Find where the given text appears and provide that cell's center as (x, y) coordinate. 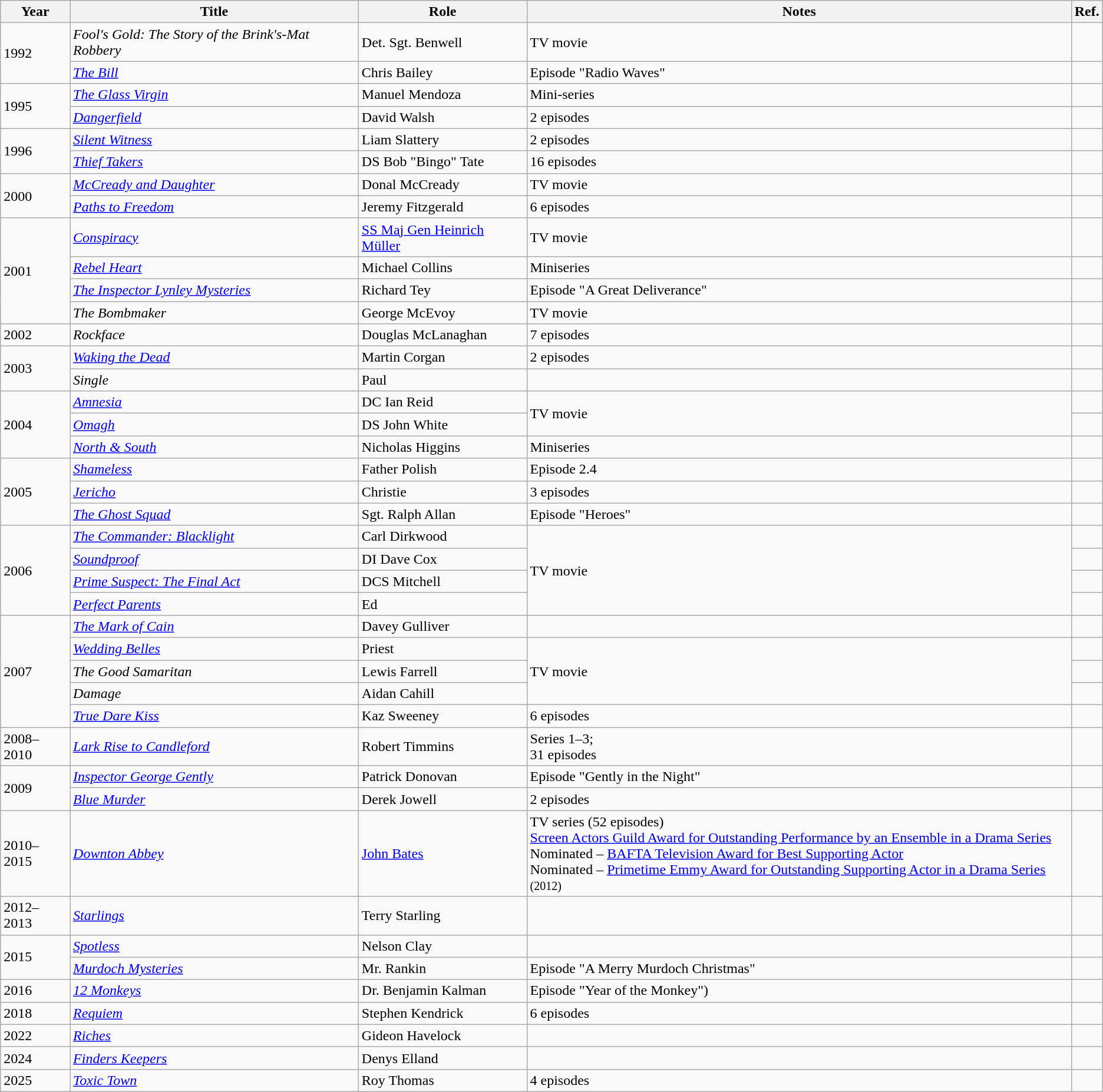
2010–2015 (35, 853)
Nelson Clay (442, 946)
The Good Samaritan (214, 671)
Patrick Donovan (442, 777)
2025 (35, 1080)
16 episodes (799, 162)
2015 (35, 957)
Priest (442, 648)
Shameless (214, 469)
John Bates (442, 853)
DC Ian Reid (442, 402)
Prime Suspect: The Final Act (214, 581)
Episode "A Merry Murdoch Christmas" (799, 968)
Wedding Belles (214, 648)
Kaz Sweeney (442, 716)
North & South (214, 447)
Role (442, 12)
Rebel Heart (214, 267)
Mini-series (799, 95)
1992 (35, 53)
Episode "A Great Deliverance" (799, 290)
Sgt. Ralph Allan (442, 514)
The Bombmaker (214, 313)
Paths to Freedom (214, 207)
Michael Collins (442, 267)
2016 (35, 991)
Fool's Gold: The Story of the Brink's-Mat Robbery (214, 42)
2007 (35, 671)
12 Monkeys (214, 991)
Episode 2.4 (799, 469)
Rockface (214, 335)
Derek Jowell (442, 799)
Amnesia (214, 402)
Damage (214, 694)
DS John White (442, 425)
2022 (35, 1035)
DS Bob "Bingo" Tate (442, 162)
Donal McCready (442, 184)
Episode "Year of the Monkey") (799, 991)
Year (35, 12)
1996 (35, 151)
Richard Tey (442, 290)
Series 1–3;31 episodes (799, 747)
Lark Rise to Candleford (214, 747)
Single (214, 380)
True Dare Kiss (214, 716)
Carl Dirkwood (442, 537)
Finders Keepers (214, 1058)
2000 (35, 196)
Det. Sgt. Benwell (442, 42)
Gideon Havelock (442, 1035)
Douglas McLanaghan (442, 335)
Martin Corgan (442, 358)
Chris Bailey (442, 72)
Silent Witness (214, 140)
2009 (35, 788)
Spotless (214, 946)
3 episodes (799, 492)
The Inspector Lynley Mysteries (214, 290)
Episode "Heroes" (799, 514)
Ed (442, 604)
2002 (35, 335)
4 episodes (799, 1080)
2003 (35, 369)
Downton Abbey (214, 853)
Davey Gulliver (442, 626)
The Bill (214, 72)
Waking the Dead (214, 358)
The Mark of Cain (214, 626)
Dr. Benjamin Kalman (442, 991)
Paul (442, 380)
Title (214, 12)
DI Dave Cox (442, 559)
Ref. (1087, 12)
1995 (35, 106)
Lewis Farrell (442, 671)
Riches (214, 1035)
Jeremy Fitzgerald (442, 207)
Starlings (214, 915)
The Ghost Squad (214, 514)
Aidan Cahill (442, 694)
Denys Elland (442, 1058)
Robert Timmins (442, 747)
Episode "Gently in the Night" (799, 777)
David Walsh (442, 117)
2008–2010 (35, 747)
7 episodes (799, 335)
2006 (35, 570)
The Glass Virgin (214, 95)
DCS Mitchell (442, 581)
2018 (35, 1013)
McCready and Daughter (214, 184)
Jericho (214, 492)
Christie (442, 492)
Murdoch Mysteries (214, 968)
Toxic Town (214, 1080)
Episode "Radio Waves" (799, 72)
Blue Murder (214, 799)
2005 (35, 492)
Manuel Mendoza (442, 95)
Liam Slattery (442, 140)
Stephen Kendrick (442, 1013)
2012–2013 (35, 915)
Notes (799, 12)
2001 (35, 271)
SS Maj Gen Heinrich Müller (442, 237)
Dangerfield (214, 117)
Perfect Parents (214, 604)
Thief Takers (214, 162)
2024 (35, 1058)
Soundproof (214, 559)
George McEvoy (442, 313)
Omagh (214, 425)
2004 (35, 425)
Requiem (214, 1013)
Inspector George Gently (214, 777)
The Commander: Blacklight (214, 537)
Father Polish (442, 469)
Mr. Rankin (442, 968)
Roy Thomas (442, 1080)
Conspiracy (214, 237)
Terry Starling (442, 915)
Nicholas Higgins (442, 447)
